For the text-containing cell, return its midpoint in (x, y) coordinate format. 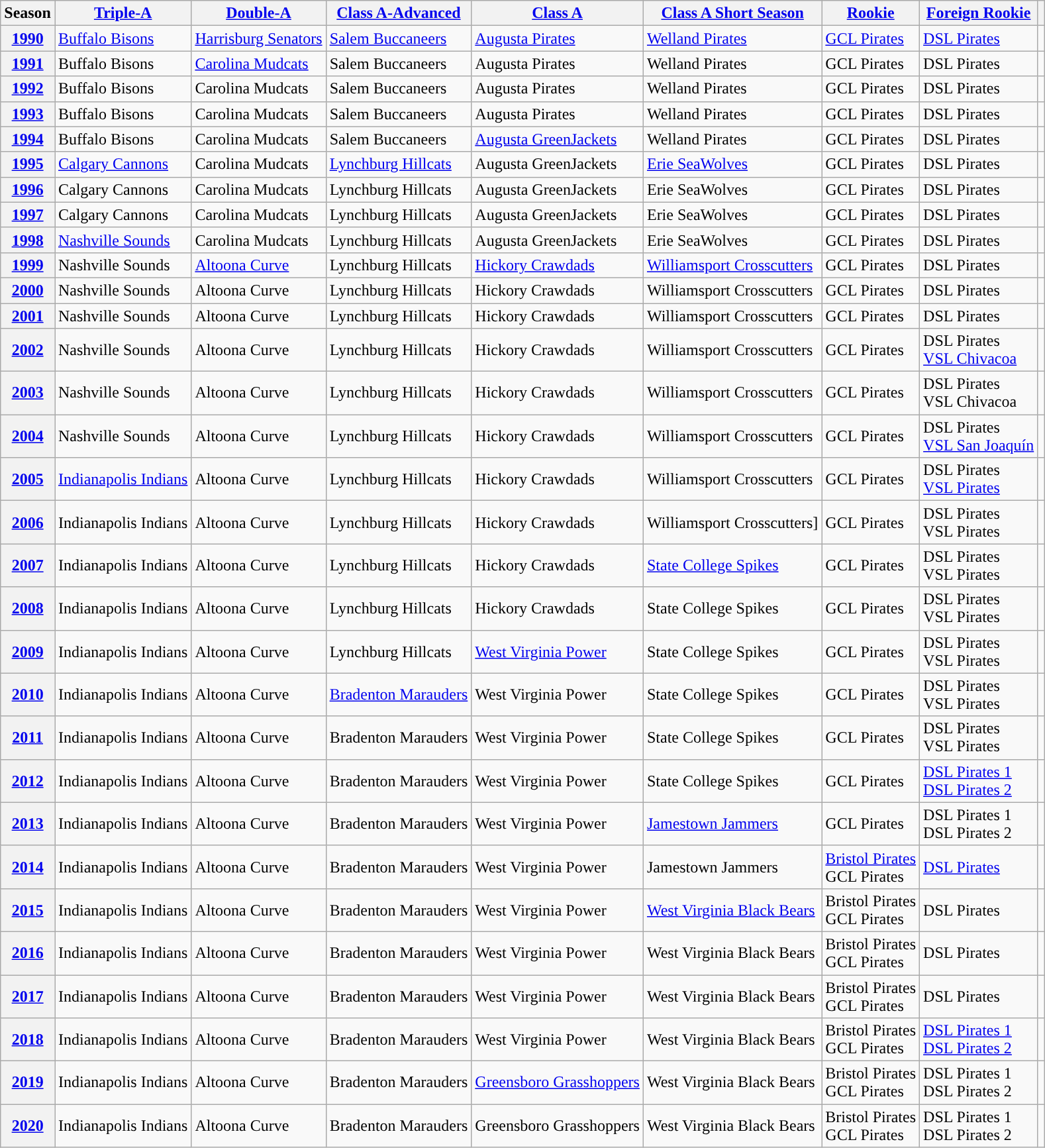
2005 (28, 480)
1995 (28, 164)
Williamsport Crosscutters] (732, 522)
2008 (28, 608)
2010 (28, 694)
1997 (28, 215)
DSL PiratesVSL San Joaquín (979, 436)
Season (28, 13)
Double-A (258, 13)
2019 (28, 1082)
2009 (28, 652)
2001 (28, 316)
1999 (28, 265)
1992 (28, 89)
2018 (28, 1040)
1993 (28, 114)
2013 (28, 824)
2016 (28, 953)
2007 (28, 566)
1996 (28, 189)
1991 (28, 64)
2002 (28, 350)
1990 (28, 38)
Rookie (871, 13)
2004 (28, 436)
2000 (28, 290)
1998 (28, 240)
2015 (28, 910)
2012 (28, 780)
1994 (28, 139)
Class A-Advanced (399, 13)
Triple-A (123, 13)
2003 (28, 393)
Foreign Rookie (979, 13)
2011 (28, 738)
Class A Short Season (732, 13)
2020 (28, 1126)
2006 (28, 522)
2017 (28, 996)
Class A (558, 13)
2014 (28, 866)
Harrisburg Senators (258, 38)
